Determine the (X, Y) coordinate at the center of the cell enclosing the given text.  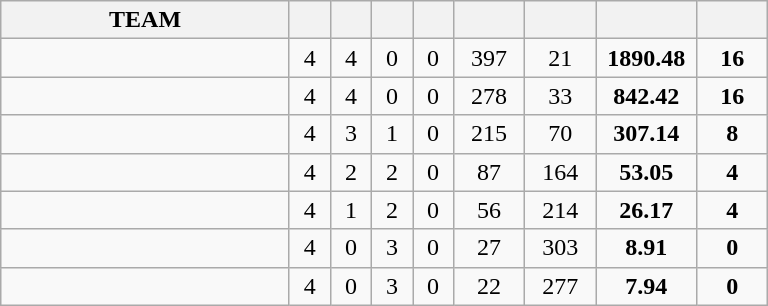
842.42 (646, 96)
TEAM (146, 20)
164 (560, 172)
53.05 (646, 172)
215 (490, 134)
27 (490, 248)
87 (490, 172)
278 (490, 96)
70 (560, 134)
56 (490, 210)
33 (560, 96)
303 (560, 248)
7.94 (646, 286)
8 (732, 134)
214 (560, 210)
397 (490, 58)
21 (560, 58)
8.91 (646, 248)
22 (490, 286)
26.17 (646, 210)
1890.48 (646, 58)
307.14 (646, 134)
277 (560, 286)
